Identify which cell holds the provided text, then report its [x, y] central coordinate. 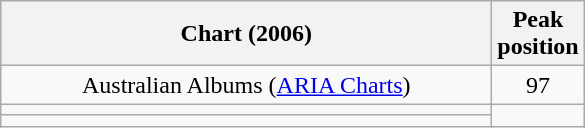
Australian Albums (ARIA Charts) [246, 85]
97 [538, 85]
Peakposition [538, 34]
Chart (2006) [246, 34]
